Detect which cell encompasses the target text, then output its [X, Y] center coordinate. 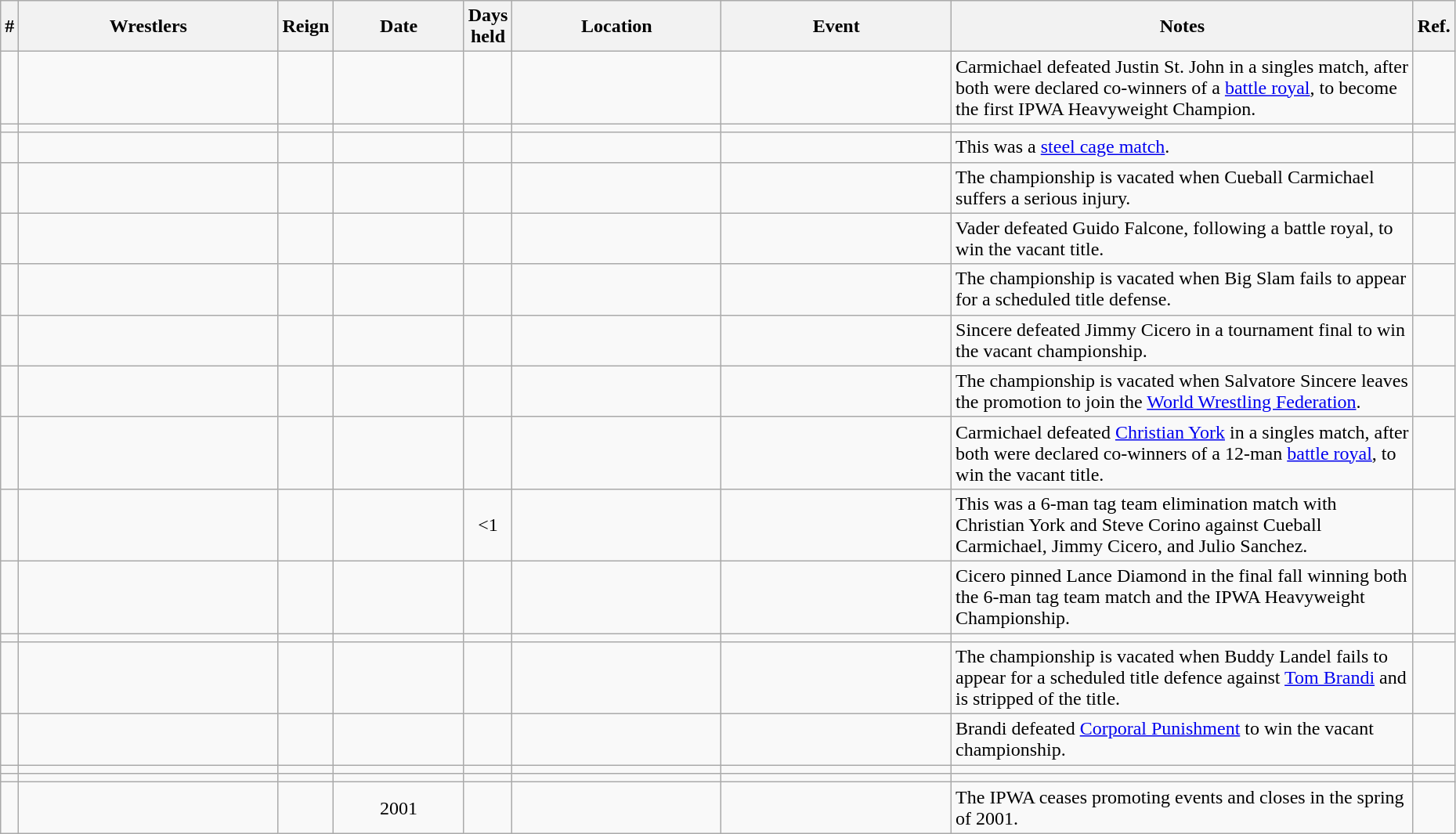
2001 [399, 808]
Notes [1183, 27]
This was a steel cage match. [1183, 147]
The championship is vacated when Buddy Landel fails to appear for a scheduled title defence against Tom Brandi and is stripped of the title. [1183, 678]
Brandi defeated Corporal Punishment to win the vacant championship. [1183, 739]
The championship is vacated when Big Slam fails to appear for a scheduled title defense. [1183, 290]
The IPWA ceases promoting events and closes in the spring of 2001. [1183, 808]
The championship is vacated when Salvatore Sincere leaves the promotion to join the World Wrestling Federation. [1183, 392]
Vader defeated Guido Falcone, following a battle royal, to win the vacant title. [1183, 238]
Daysheld [488, 27]
Ref. [1433, 27]
Carmichael defeated Christian York in a singles match, after both were declared co-winners of a 12-man battle royal, to win the vacant title. [1183, 453]
The championship is vacated when Cueball Carmichael suffers a serious injury. [1183, 188]
Location [617, 27]
Sincere defeated Jimmy Cicero in a tournament final to win the vacant championship. [1183, 340]
Wrestlers [149, 27]
Reign [305, 27]
This was a 6-man tag team elimination match with Christian York and Steve Corino against Cueball Carmichael, Jimmy Cicero, and Julio Sanchez. [1183, 525]
# [9, 27]
Cicero pinned Lance Diamond in the final fall winning both the 6-man tag team match and the IPWA Heavyweight Championship. [1183, 597]
Event [836, 27]
Date [399, 27]
<1 [488, 525]
